Search for the cell housing the specified text and yield its (X, Y) center coordinate. 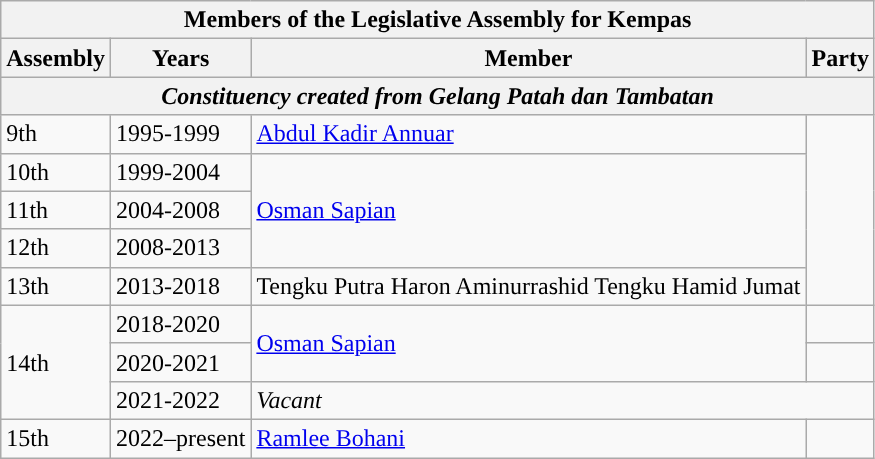
2021-2022 (180, 400)
Constituency created from Gelang Patah dan Tambatan (438, 96)
Vacant (563, 400)
11th (56, 210)
2022–present (180, 438)
12th (56, 248)
9th (56, 134)
15th (56, 438)
2004-2008 (180, 210)
2008-2013 (180, 248)
2013-2018 (180, 286)
2020-2021 (180, 362)
Member (528, 58)
Tengku Putra Haron Aminurrashid Tengku Hamid Jumat (528, 286)
Members of the Legislative Assembly for Kempas (438, 20)
10th (56, 172)
14th (56, 362)
1995-1999 (180, 134)
Abdul Kadir Annuar (528, 134)
Assembly (56, 58)
Party (840, 58)
Ramlee Bohani (528, 438)
13th (56, 286)
Years (180, 58)
2018-2020 (180, 324)
1999-2004 (180, 172)
